From the cell containing the given text, extract its center point as (x, y) coordinate. 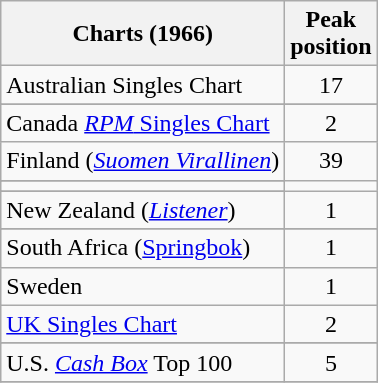
New Zealand (Listener) (143, 210)
UK Singles Chart (143, 324)
39 (331, 161)
U.S. Cash Box Top 100 (143, 362)
Finland (Suomen Virallinen) (143, 161)
South Africa (Springbok) (143, 248)
Sweden (143, 286)
Australian Singles Chart (143, 85)
17 (331, 85)
Canada RPM Singles Chart (143, 123)
Charts (1966) (143, 34)
Peakposition (331, 34)
5 (331, 362)
